Locate the cell with the specified text and output its (x, y) center coordinate. 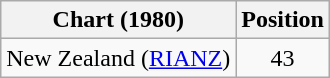
Position (283, 20)
43 (283, 58)
Chart (1980) (118, 20)
New Zealand (RIANZ) (118, 58)
